Extract the (X, Y) coordinate from the center of the cell holding the provided text.  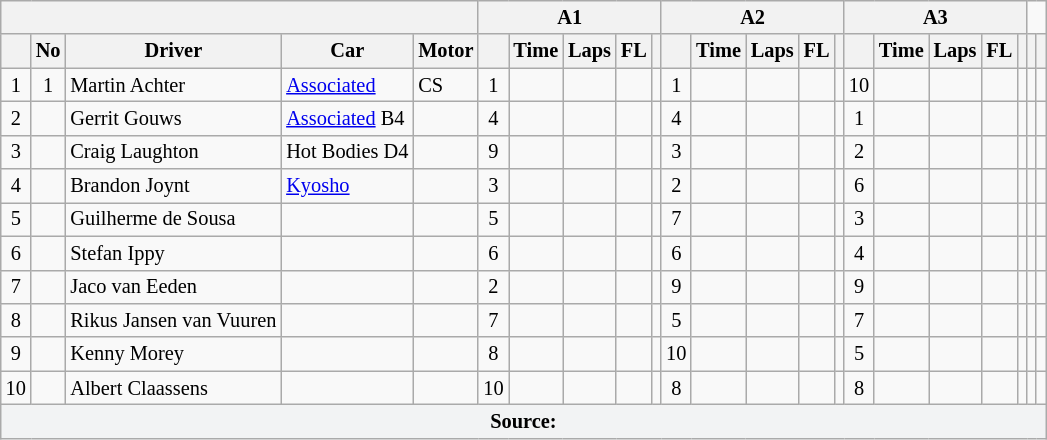
Kenny Morey (173, 354)
A3 (936, 17)
Car (347, 51)
Hot Bodies D4 (347, 152)
Motor (446, 51)
Associated (347, 85)
Gerrit Gouws (173, 118)
Craig Laughton (173, 152)
Guilherme de Sousa (173, 219)
No (48, 51)
A1 (570, 17)
Kyosho (347, 186)
Jaco van Eeden (173, 287)
Rikus Jansen van Vuuren (173, 320)
CS (446, 85)
Associated B4 (347, 118)
Albert Claassens (173, 388)
Source: (524, 421)
A2 (752, 17)
Martin Achter (173, 85)
Stefan Ippy (173, 253)
Driver (173, 51)
Brandon Joynt (173, 186)
